From the cell containing the given text, extract its center point as [X, Y] coordinate. 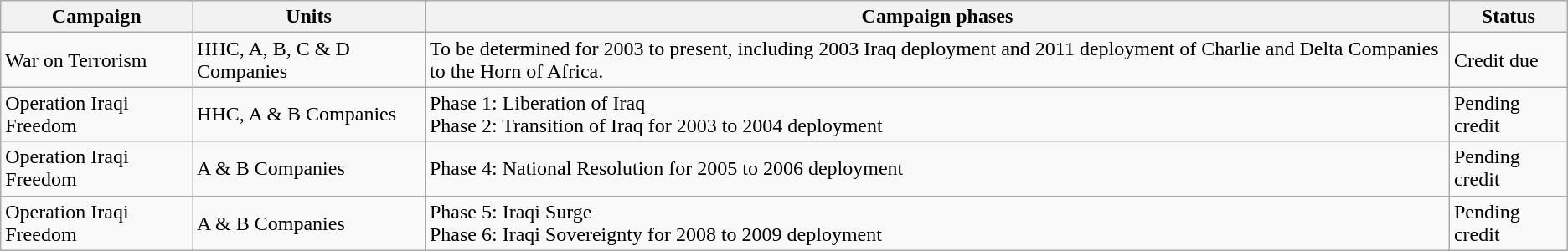
Status [1508, 17]
Campaign phases [936, 17]
HHC, A & B Companies [309, 114]
Phase 4: National Resolution for 2005 to 2006 deployment [936, 169]
War on Terrorism [97, 60]
Phase 1: Liberation of IraqPhase 2: Transition of Iraq for 2003 to 2004 deployment [936, 114]
Phase 5: Iraqi SurgePhase 6: Iraqi Sovereignty for 2008 to 2009 deployment [936, 223]
To be determined for 2003 to present, including 2003 Iraq deployment and 2011 deployment of Charlie and Delta Companies to the Horn of Africa. [936, 60]
Campaign [97, 17]
Credit due [1508, 60]
HHC, A, B, C & D Companies [309, 60]
Units [309, 17]
